Find where the given text appears and provide that cell's center as (x, y) coordinate. 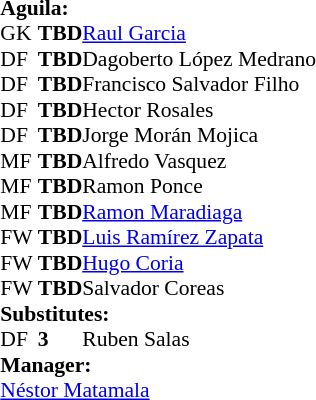
GK (19, 33)
Ramon Ponce (199, 187)
Ramon Maradiaga (199, 212)
Jorge Morán Mojica (199, 135)
Manager: (158, 365)
Hugo Coria (199, 263)
Francisco Salvador Filho (199, 85)
Substitutes: (158, 314)
Luis Ramírez Zapata (199, 237)
3 (60, 339)
Dagoberto López Medrano (199, 59)
Ruben Salas (199, 339)
Raul Garcia (199, 33)
Alfredo Vasquez (199, 161)
Hector Rosales (199, 110)
Salvador Coreas (199, 289)
